Detect which cell encompasses the target text, then output its [X, Y] center coordinate. 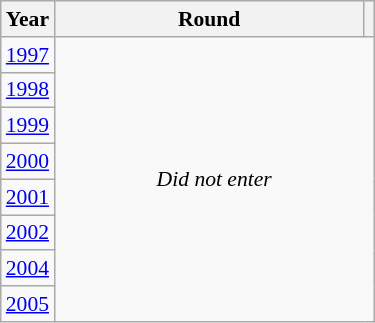
2005 [28, 304]
Round [209, 19]
2002 [28, 233]
2001 [28, 197]
2000 [28, 162]
1999 [28, 126]
1997 [28, 55]
Did not enter [214, 180]
2004 [28, 269]
1998 [28, 90]
Year [28, 19]
